Return (x, y) of the center of cell containing provided text 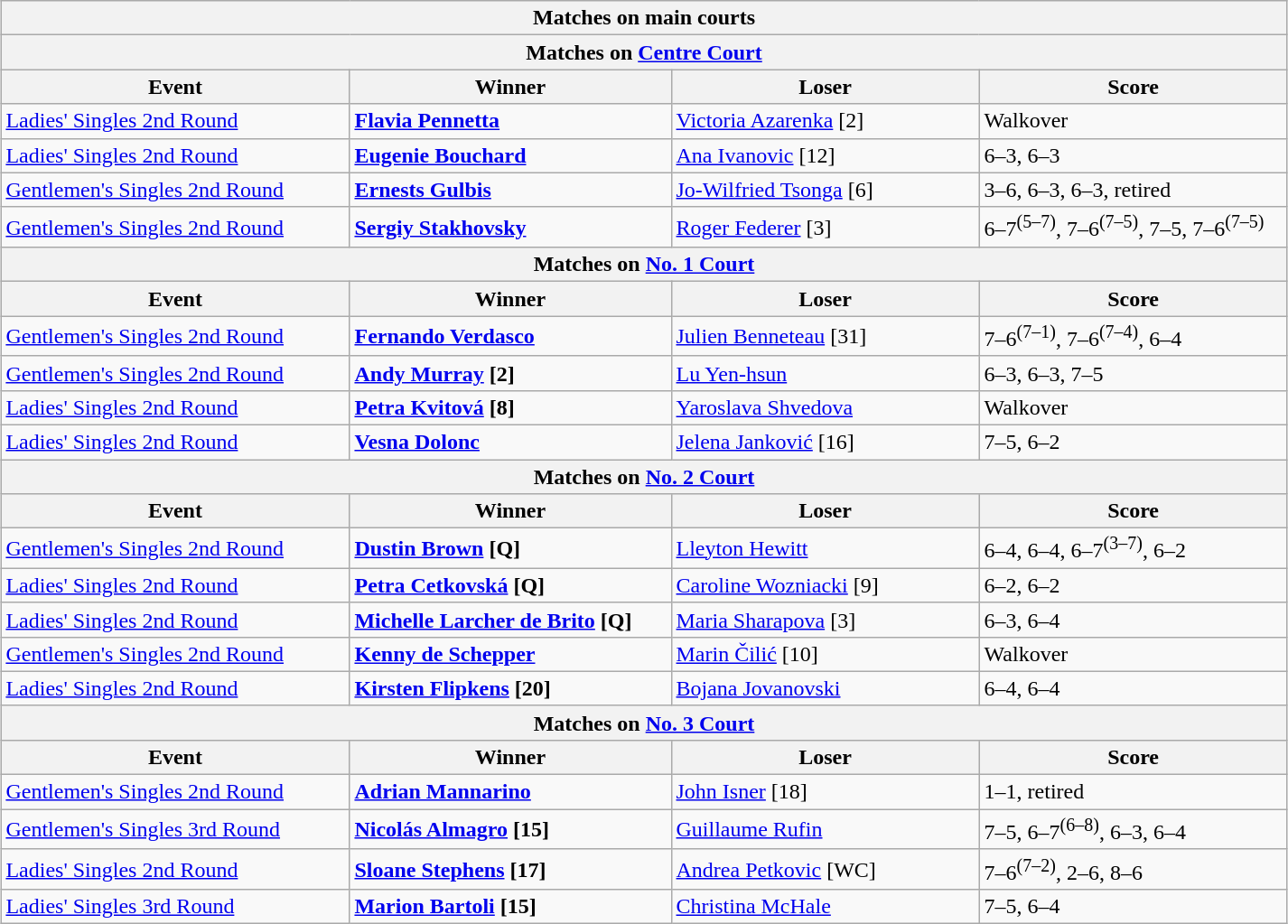
Kirsten Flipkens [20] (510, 688)
Michelle Larcher de Brito [Q] (510, 620)
Lu Yen-hsun (826, 373)
7–6(7–1), 7–6(7–4), 6–4 (1133, 336)
7–5, 6–4 (1133, 907)
Roger Federer [3] (826, 228)
Andy Murray [2] (510, 373)
3–6, 6–3, 6–3, retired (1133, 190)
Petra Cetkovská [Q] (510, 585)
Victoria Azarenka [2] (826, 121)
Petra Kvitová [8] (510, 407)
Adrian Mannarino (510, 792)
Yaroslava Shvedova (826, 407)
Flavia Pennetta (510, 121)
John Isner [18] (826, 792)
Gentlemen's Singles 3rd Round (175, 829)
6–3, 6–3 (1133, 155)
Sergiy Stakhovsky (510, 228)
Marin Čilić [10] (826, 654)
Nicolás Almagro [15] (510, 829)
Sloane Stephens [17] (510, 869)
Jelena Janković [16] (826, 442)
Matches on No. 3 Court (644, 723)
6–4, 6–4, 6–7(3–7), 6–2 (1133, 549)
7–6(7–2), 2–6, 8–6 (1133, 869)
Marion Bartoli [15] (510, 907)
6–7(5–7), 7–6(7–5), 7–5, 7–6(7–5) (1133, 228)
6–3, 6–3, 7–5 (1133, 373)
Ladies' Singles 3rd Round (175, 907)
Ana Ivanovic [12] (826, 155)
Dustin Brown [Q] (510, 549)
1–1, retired (1133, 792)
Kenny de Schepper (510, 654)
Caroline Wozniacki [9] (826, 585)
Matches on No. 1 Court (644, 265)
Eugenie Bouchard (510, 155)
6–3, 6–4 (1133, 620)
Maria Sharapova [3] (826, 620)
7–5, 6–2 (1133, 442)
Matches on main courts (644, 18)
Matches on Centre Court (644, 52)
Fernando Verdasco (510, 336)
Matches on No. 2 Court (644, 477)
6–4, 6–4 (1133, 688)
Vesna Dolonc (510, 442)
Andrea Petkovic [WC] (826, 869)
7–5, 6–7(6–8), 6–3, 6–4 (1133, 829)
Guillaume Rufin (826, 829)
Julien Benneteau [31] (826, 336)
Jo-Wilfried Tsonga [6] (826, 190)
Christina McHale (826, 907)
Lleyton Hewitt (826, 549)
6–2, 6–2 (1133, 585)
Ernests Gulbis (510, 190)
Bojana Jovanovski (826, 688)
